Provide the [x, y] coordinate of the cell's center where the given text is located.  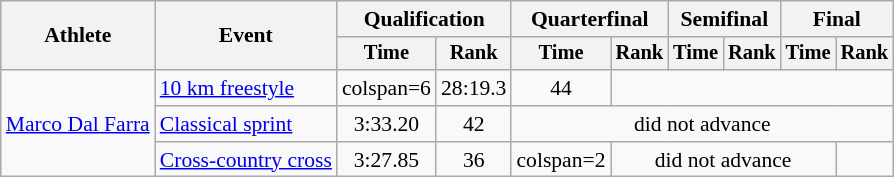
Marco Dal Farra [78, 124]
did not advance [702, 124]
3:33.20 [386, 124]
Quarterfinal [590, 19]
Qualification [424, 19]
28:19.3 [474, 88]
Athlete [78, 36]
Classical sprint [246, 124]
Semifinal [724, 19]
Final [837, 19]
10 km freestyle [246, 88]
42 [474, 124]
Event [246, 36]
44 [560, 88]
colspan=6 [386, 88]
